Return [x, y] of the center of cell containing provided text 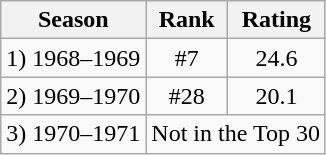
24.6 [276, 58]
#7 [187, 58]
#28 [187, 96]
20.1 [276, 96]
Not in the Top 30 [236, 134]
Rating [276, 20]
1) 1968–1969 [74, 58]
2) 1969–1970 [74, 96]
Season [74, 20]
Rank [187, 20]
3) 1970–1971 [74, 134]
